Identify which cell holds the provided text, then report its [x, y] central coordinate. 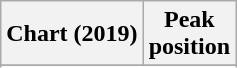
Peakposition [189, 34]
Chart (2019) [72, 34]
